Output the (x, y) coordinate of the center of the cell containing the given text.  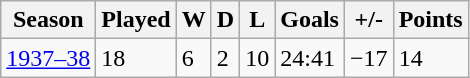
6 (194, 58)
D (225, 20)
10 (258, 58)
18 (136, 58)
Played (136, 20)
W (194, 20)
1937–38 (48, 58)
Season (48, 20)
Goals (310, 20)
L (258, 20)
24:41 (310, 58)
14 (430, 58)
2 (225, 58)
−17 (368, 58)
Points (430, 20)
+/- (368, 20)
